Detect which cell encompasses the target text, then output its [x, y] center coordinate. 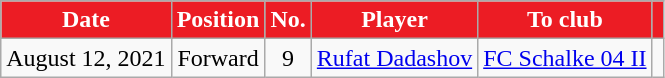
To club [565, 20]
Forward [218, 58]
Player [394, 20]
Position [218, 20]
August 12, 2021 [86, 58]
FC Schalke 04 II [565, 58]
Rufat Dadashov [394, 58]
No. [288, 20]
9 [288, 58]
Date [86, 20]
